Search for the cell housing the specified text and yield its [X, Y] center coordinate. 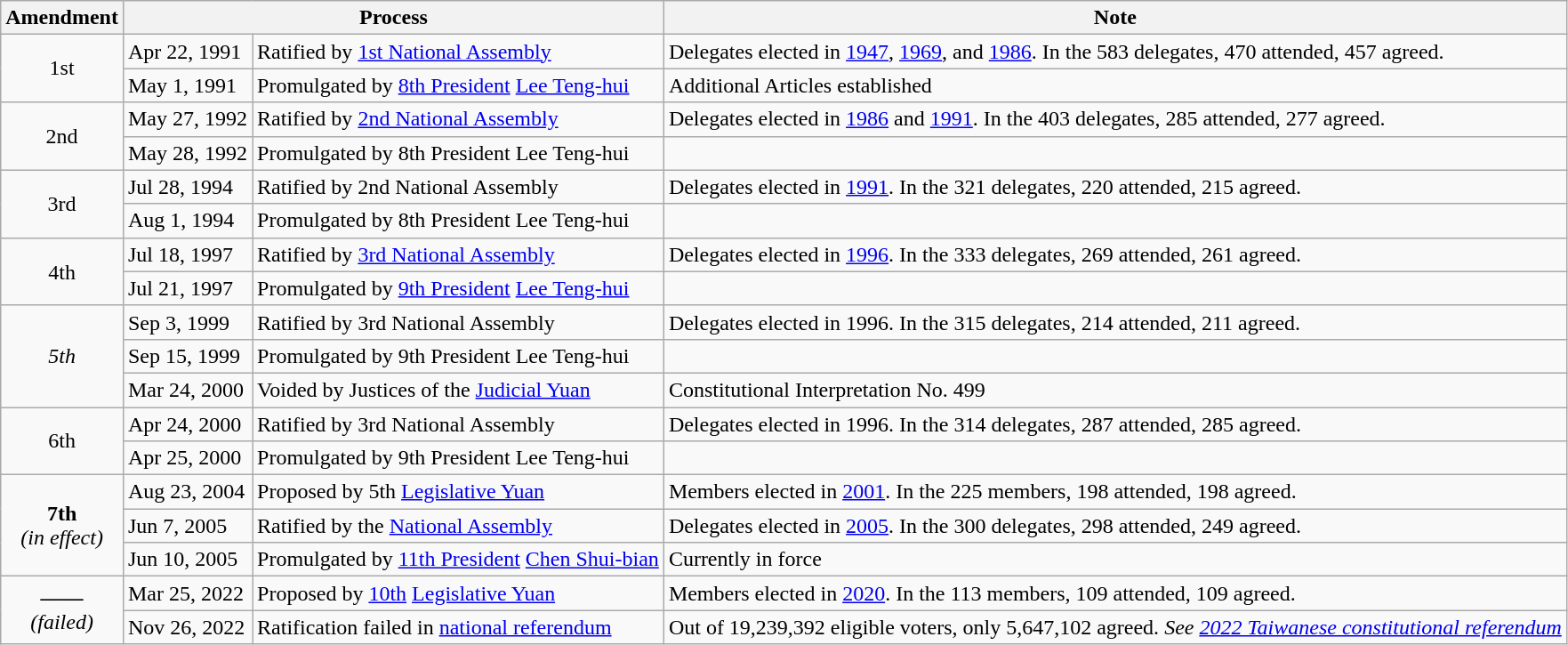
7th(in effect) [62, 526]
Aug 23, 2004 [187, 492]
Out of 19,239,392 eligible voters, only 5,647,102 agreed. See 2022 Taiwanese constitutional referendum [1115, 627]
Jun 10, 2005 [187, 560]
Members elected in 2020. In the 113 members, 109 attended, 109 agreed. [1115, 593]
Mar 24, 2000 [187, 390]
Ratification failed in national referendum [459, 627]
4th [62, 271]
Ratified by 1st National Assembly [459, 52]
Promulgated by 11th President Chen Shui-bian [459, 560]
Apr 25, 2000 [187, 458]
Note [1115, 18]
Currently in force [1115, 560]
Nov 26, 2022 [187, 627]
3rd [62, 204]
Delegates elected in 2005. In the 300 delegates, 298 attended, 249 agreed. [1115, 526]
Proposed by 10th Legislative Yuan [459, 593]
May 27, 1992 [187, 119]
Amendment [62, 18]
Delegates elected in 1991. In the 321 delegates, 220 attended, 215 agreed. [1115, 187]
Mar 25, 2022 [187, 593]
Jul 21, 1997 [187, 288]
5th [62, 356]
——(failed) [62, 610]
Apr 24, 2000 [187, 424]
Additional Articles established [1115, 85]
Delegates elected in 1996. In the 333 delegates, 269 attended, 261 agreed. [1115, 254]
Process [393, 18]
Members elected in 2001. In the 225 members, 198 attended, 198 agreed. [1115, 492]
Delegates elected in 1996. In the 315 delegates, 214 attended, 211 agreed. [1115, 322]
Delegates elected in 1996. In the 314 delegates, 287 attended, 285 agreed. [1115, 424]
Proposed by 5th Legislative Yuan [459, 492]
Jul 28, 1994 [187, 187]
Aug 1, 1994 [187, 221]
May 28, 1992 [187, 153]
1st [62, 69]
Delegates elected in 1986 and 1991. In the 403 delegates, 285 attended, 277 agreed. [1115, 119]
Jun 7, 2005 [187, 526]
Delegates elected in 1947, 1969, and 1986. In the 583 delegates, 470 attended, 457 agreed. [1115, 52]
Sep 3, 1999 [187, 322]
Apr 22, 1991 [187, 52]
Voided by Justices of the Judicial Yuan [459, 390]
Jul 18, 1997 [187, 254]
Sep 15, 1999 [187, 356]
May 1, 1991 [187, 85]
2nd [62, 136]
6th [62, 441]
Constitutional Interpretation No. 499 [1115, 390]
Ratified by the National Assembly [459, 526]
